Capture the cell that displays the provided text and extract its (X, Y) central coordinate. 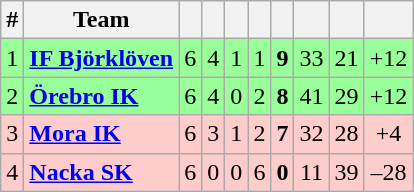
8 (282, 96)
41 (312, 96)
# (12, 20)
9 (282, 58)
33 (312, 58)
21 (346, 58)
+4 (388, 134)
Team (102, 20)
–28 (388, 172)
IF Björklöven (102, 58)
39 (346, 172)
Mora IK (102, 134)
28 (346, 134)
Nacka SK (102, 172)
11 (312, 172)
32 (312, 134)
29 (346, 96)
Örebro IK (102, 96)
7 (282, 134)
